Determine the (X, Y) coordinate at the center of the cell enclosing the given text.  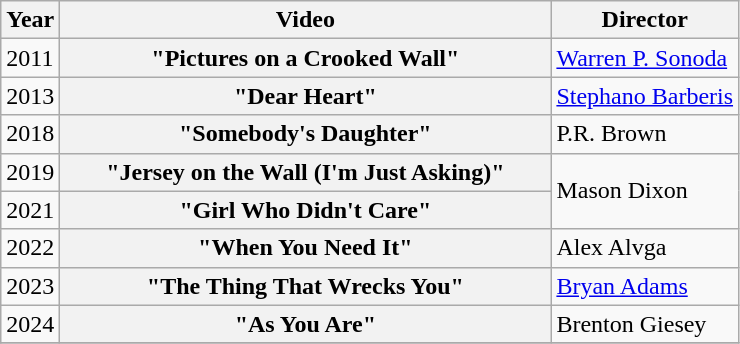
2023 (30, 286)
2024 (30, 324)
"Pictures on a Crooked Wall" (306, 58)
"Girl Who Didn't Care" (306, 210)
Director (645, 20)
2021 (30, 210)
P.R. Brown (645, 134)
2011 (30, 58)
Year (30, 20)
2022 (30, 248)
"As You Are" (306, 324)
Alex Alvga (645, 248)
Warren P. Sonoda (645, 58)
Mason Dixon (645, 191)
2018 (30, 134)
Video (306, 20)
"The Thing That Wrecks You" (306, 286)
Bryan Adams (645, 286)
"Dear Heart" (306, 96)
Stephano Barberis (645, 96)
2019 (30, 172)
"When You Need It" (306, 248)
"Somebody's Daughter" (306, 134)
2013 (30, 96)
Brenton Giesey (645, 324)
"Jersey on the Wall (I'm Just Asking)" (306, 172)
